Extract the [X, Y] coordinate from the center of the cell holding the provided text.  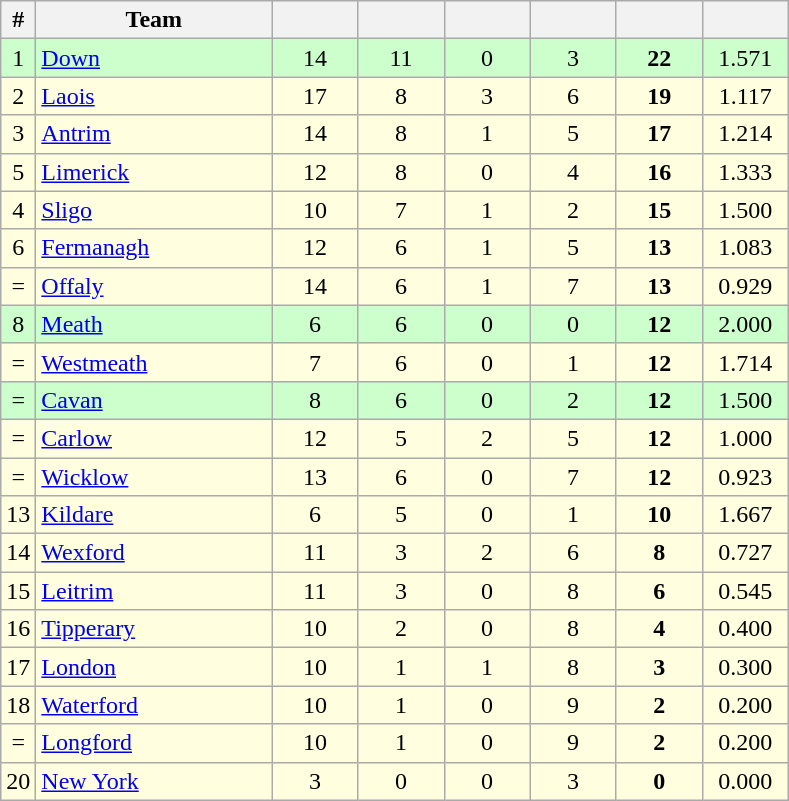
Laois [154, 96]
19 [659, 96]
Longford [154, 743]
# [18, 20]
2.000 [745, 324]
0.727 [745, 553]
Carlow [154, 438]
London [154, 667]
Waterford [154, 705]
20 [18, 781]
Down [154, 58]
Wexford [154, 553]
1.117 [745, 96]
0.000 [745, 781]
0.923 [745, 477]
Offaly [154, 286]
Tipperary [154, 629]
Meath [154, 324]
Limerick [154, 172]
1.333 [745, 172]
0.400 [745, 629]
Team [154, 20]
Kildare [154, 515]
1.571 [745, 58]
22 [659, 58]
Fermanagh [154, 248]
New York [154, 781]
Westmeath [154, 362]
Wicklow [154, 477]
0.929 [745, 286]
1.214 [745, 134]
0.300 [745, 667]
Antrim [154, 134]
1.667 [745, 515]
Sligo [154, 210]
0.545 [745, 591]
1.714 [745, 362]
Leitrim [154, 591]
18 [18, 705]
1.000 [745, 438]
Cavan [154, 400]
1.083 [745, 248]
